Return the (x, y) coordinate for the center point of the cell that contains the specified text.  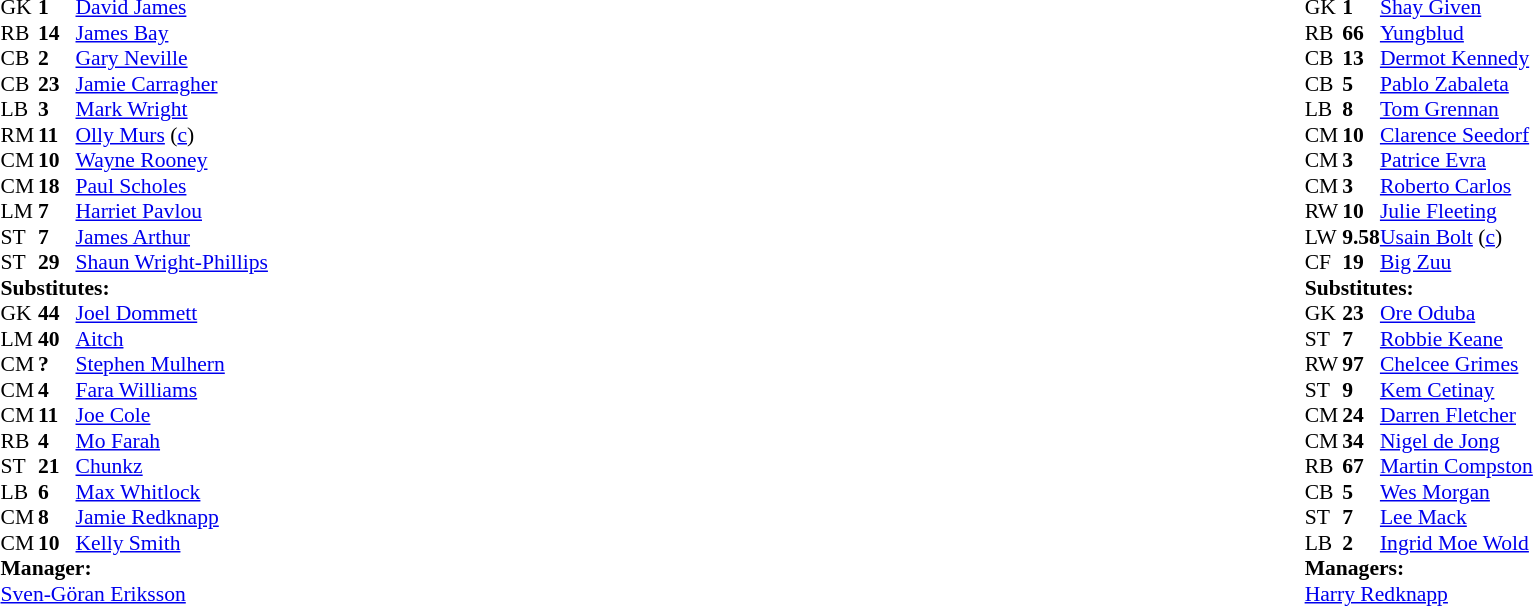
Jamie Carragher (172, 84)
Pablo Zabaleta (1456, 84)
Yungblud (1456, 33)
Clarence Seedorf (1456, 135)
Stephen Mulhern (172, 365)
James Arthur (172, 237)
LW (1324, 237)
44 (57, 313)
14 (57, 33)
67 (1361, 467)
Kem Cetinay (1456, 390)
Manager: (134, 569)
Wes Morgan (1456, 492)
Harriet Pavlou (172, 211)
40 (57, 339)
34 (1361, 441)
Ingrid Moe Wold (1456, 543)
Robbie Keane (1456, 339)
9 (1361, 390)
Roberto Carlos (1456, 186)
Paul Scholes (172, 186)
Big Zuu (1456, 263)
Olly Murs (c) (172, 135)
Mark Wright (172, 109)
Nigel de Jong (1456, 441)
Gary Neville (172, 59)
Wayne Rooney (172, 161)
24 (1361, 415)
6 (57, 492)
21 (57, 467)
13 (1361, 59)
James Bay (172, 33)
Jamie Redknapp (172, 517)
Managers: (1419, 569)
Kelly Smith (172, 543)
66 (1361, 33)
Joel Dommett (172, 313)
Joe Cole (172, 415)
Darren Fletcher (1456, 415)
Julie Fleeting (1456, 211)
Mo Farah (172, 441)
18 (57, 186)
CF (1324, 263)
Martin Compston (1456, 467)
19 (1361, 263)
Dermot Kennedy (1456, 59)
97 (1361, 365)
Aitch (172, 339)
Fara Williams (172, 390)
Max Whitlock (172, 492)
Tom Grennan (1456, 109)
Usain Bolt (c) (1456, 237)
Patrice Evra (1456, 161)
RM (19, 135)
Chelcee Grimes (1456, 365)
? (57, 365)
9.58 (1361, 237)
29 (57, 263)
Lee Mack (1456, 517)
Chunkz (172, 467)
Ore Oduba (1456, 313)
Shaun Wright-Phillips (172, 263)
